Identify which cell holds the provided text, then report its (x, y) central coordinate. 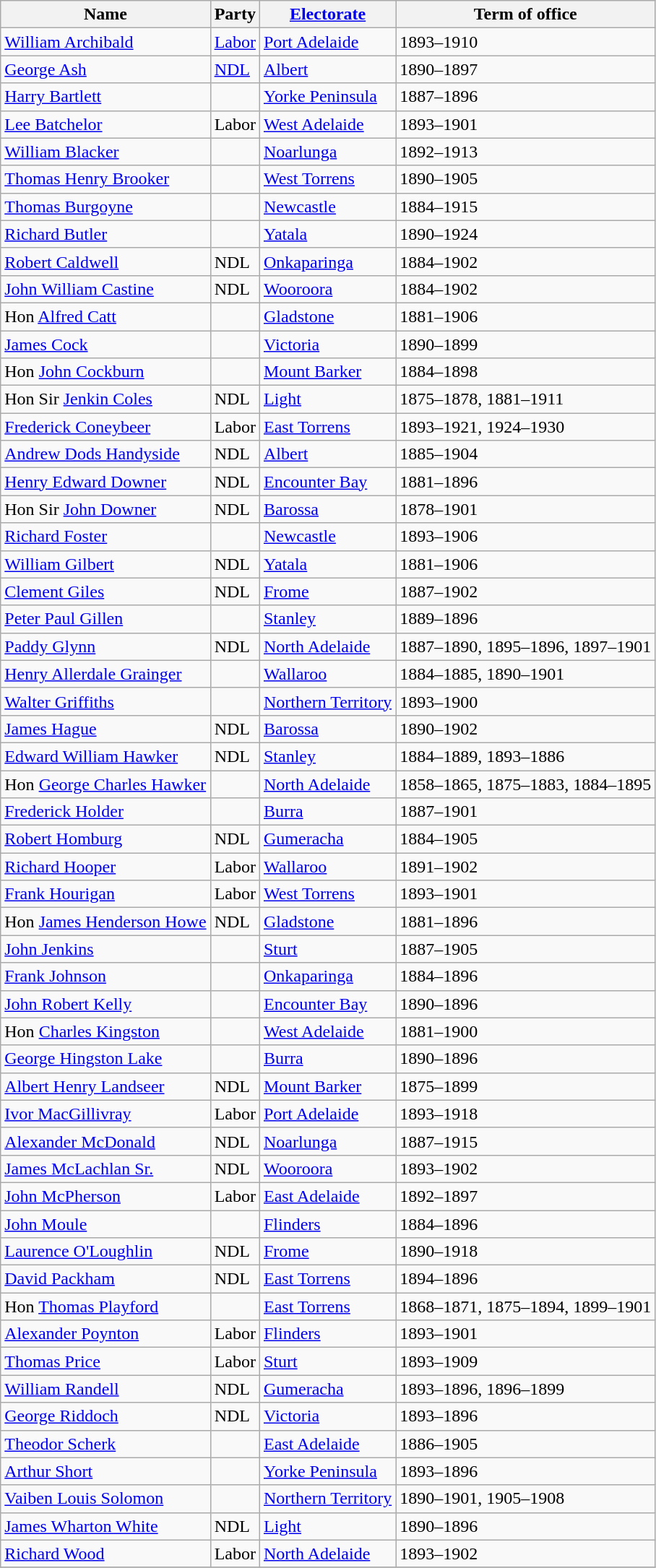
Vaiben Louis Solomon (105, 1499)
1890–1905 (526, 179)
1881–1900 (526, 1031)
Hon Sir John Downer (105, 509)
Thomas Henry Brooker (105, 179)
William Randell (105, 1389)
Robert Homburg (105, 839)
1887–1905 (526, 949)
1858–1865, 1875–1883, 1884–1895 (526, 784)
1887–1901 (526, 812)
Frederick Holder (105, 812)
Electorate (327, 14)
1890–1924 (526, 234)
Ivor MacGillivray (105, 1114)
Alexander Poynton (105, 1334)
1884–1885, 1890–1901 (526, 674)
1875–1878, 1881–1911 (526, 399)
John Robert Kelly (105, 1004)
George Ash (105, 69)
1885–1904 (526, 454)
1884–1889, 1893–1886 (526, 756)
1892–1897 (526, 1196)
1887–1902 (526, 592)
John McPherson (105, 1196)
James Hague (105, 729)
Laurence O'Loughlin (105, 1252)
Robert Caldwell (105, 261)
George Hingston Lake (105, 1059)
1893–1896, 1896–1899 (526, 1389)
David Packham (105, 1279)
Edward William Hawker (105, 756)
1893–1910 (526, 42)
George Riddoch (105, 1416)
1890–1901, 1905–1908 (526, 1499)
Henry Allerdale Grainger (105, 674)
1884–1898 (526, 372)
Frank Johnson (105, 976)
1868–1871, 1875–1894, 1899–1901 (526, 1307)
1878–1901 (526, 509)
1893–1918 (526, 1114)
Thomas Price (105, 1361)
Walter Griffiths (105, 701)
John William Castine (105, 289)
Hon Sir Jenkin Coles (105, 399)
1892–1913 (526, 152)
Hon James Henderson Howe (105, 922)
Arthur Short (105, 1471)
Paddy Glynn (105, 646)
James McLachlan Sr. (105, 1169)
1893–1900 (526, 701)
William Archibald (105, 42)
Albert Henry Landseer (105, 1086)
John Jenkins (105, 949)
Thomas Burgoyne (105, 207)
1887–1915 (526, 1141)
1875–1899 (526, 1086)
1893–1921, 1924–1930 (526, 427)
Theodor Scherk (105, 1444)
William Gilbert (105, 564)
Party (235, 14)
Hon John Cockburn (105, 372)
James Wharton White (105, 1526)
1887–1890, 1895–1896, 1897–1901 (526, 646)
William Blacker (105, 152)
Lee Batchelor (105, 124)
John Moule (105, 1224)
Name (105, 14)
Richard Butler (105, 234)
1890–1918 (526, 1252)
Clement Giles (105, 592)
Andrew Dods Handyside (105, 454)
Hon Thomas Playford (105, 1307)
Alexander McDonald (105, 1141)
Frank Hourigan (105, 894)
1887–1896 (526, 97)
1889–1896 (526, 619)
James Cock (105, 345)
1884–1905 (526, 839)
1893–1906 (526, 537)
Henry Edward Downer (105, 482)
Richard Foster (105, 537)
Richard Wood (105, 1554)
Hon Alfred Catt (105, 316)
Frederick Coneybeer (105, 427)
1894–1896 (526, 1279)
1884–1915 (526, 207)
Harry Bartlett (105, 97)
Term of office (526, 14)
1890–1897 (526, 69)
1891–1902 (526, 867)
1886–1905 (526, 1444)
Hon George Charles Hawker (105, 784)
Peter Paul Gillen (105, 619)
Hon Charles Kingston (105, 1031)
1893–1909 (526, 1361)
1890–1899 (526, 345)
Richard Hooper (105, 867)
1890–1902 (526, 729)
